Pinpoint the cell where the given text exists, returning its [X, Y] midpoint coordinate. 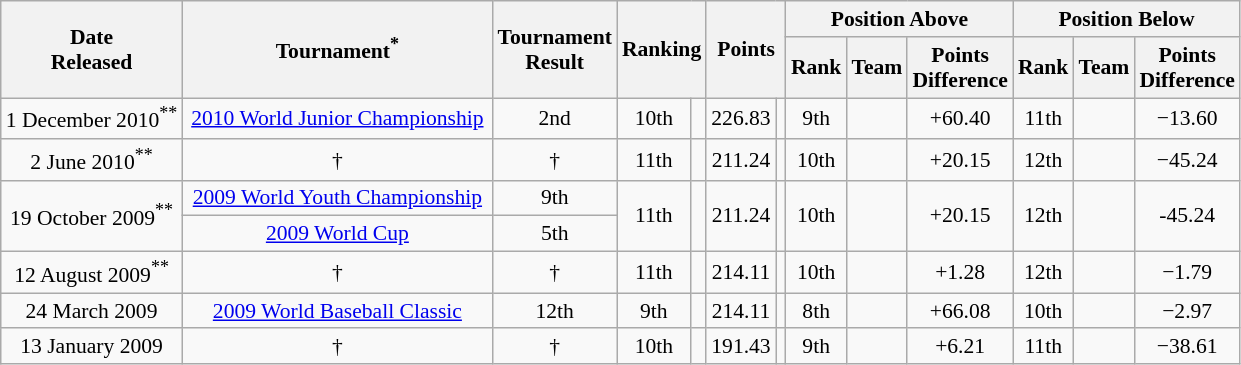
226.83 [740, 118]
TournamentResult [554, 50]
+1.28 [960, 272]
DateReleased [92, 50]
+6.21 [960, 347]
13 January 2009 [92, 347]
Points [746, 50]
12 August 2009** [92, 272]
19 October 2009** [92, 216]
1 December 2010** [92, 118]
Ranking [662, 50]
191.43 [740, 347]
2010 World Junior Championship [337, 118]
−1.79 [1187, 272]
Position Below [1126, 19]
24 March 2009 [92, 311]
−13.60 [1187, 118]
5th [554, 234]
−2.97 [1187, 311]
8th [816, 311]
+66.08 [960, 311]
2nd [554, 118]
Tournament* [337, 50]
2 June 2010** [92, 160]
−38.61 [1187, 347]
2009 World Baseball Classic [337, 311]
-45.24 [1187, 216]
−45.24 [1187, 160]
2009 World Youth Championship [337, 199]
+60.40 [960, 118]
2009 World Cup [337, 234]
Position Above [900, 19]
